From the cell containing the given text, extract its center point as (x, y) coordinate. 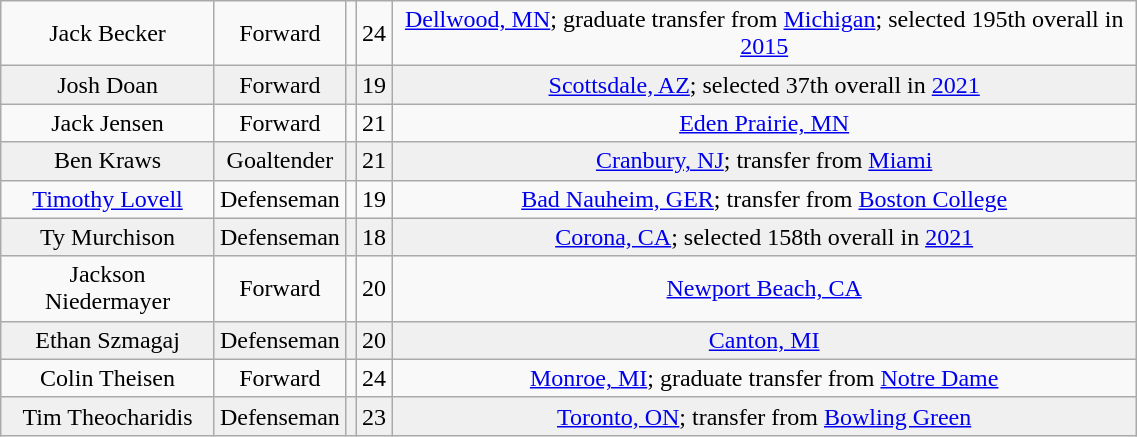
Ty Murchison (108, 237)
Colin Theisen (108, 378)
Dellwood, MN; graduate transfer from Michigan; selected 195th overall in 2015 (764, 34)
Tim Theocharidis (108, 416)
18 (374, 237)
Scottsdale, AZ; selected 37th overall in 2021 (764, 85)
Josh Doan (108, 85)
Timothy Lovell (108, 199)
Jack Becker (108, 34)
Bad Nauheim, GER; transfer from Boston College (764, 199)
Newport Beach, CA (764, 288)
Monroe, MI; graduate transfer from Notre Dame (764, 378)
Eden Prairie, MN (764, 123)
Ethan Szmagaj (108, 340)
Toronto, ON; transfer from Bowling Green (764, 416)
23 (374, 416)
Ben Kraws (108, 161)
Corona, CA; selected 158th overall in 2021 (764, 237)
Jackson Niedermayer (108, 288)
Canton, MI (764, 340)
Cranbury, NJ; transfer from Miami (764, 161)
Jack Jensen (108, 123)
Goaltender (280, 161)
